Capture the cell that displays the provided text and extract its (x, y) central coordinate. 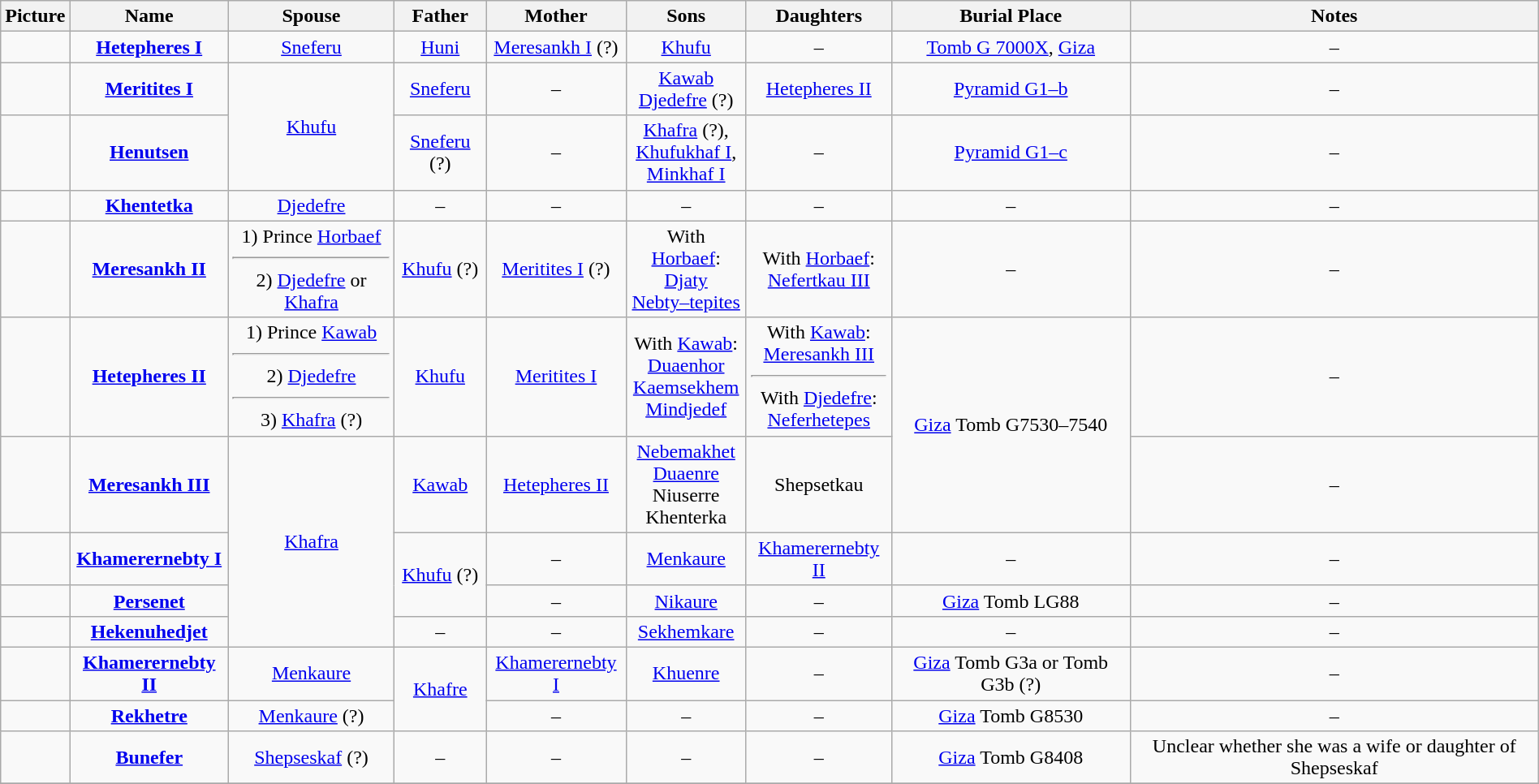
1) Prince Horbaef2) Djedefre or Khafra (311, 269)
With Kawab: Meresankh IIIWith Djedefre:Neferhetepes (818, 377)
Giza Tomb G8530 (1011, 715)
Mother (556, 16)
Tomb G 7000X, Giza (1011, 47)
Djedefre (311, 205)
Hetepheres I (149, 47)
Meresankh III (149, 484)
Henutsen (149, 153)
Khafra (311, 541)
KawabDjedefre (?) (686, 89)
Hekenuhedjet (149, 631)
Giza Tomb G8408 (1011, 758)
Giza Tomb G3a or Tomb G3b (?) (1011, 674)
Spouse (311, 16)
Giza Tomb LG88 (1011, 601)
Pyramid G1–c (1011, 153)
Huni (440, 47)
1) Prince Kawab2) Djedefre3) Khafra (?) (311, 377)
With Kawab:DuaenhorKaemsekhemMindjedef (686, 377)
Notes (1334, 16)
Sekhemkare (686, 631)
Khentetka (149, 205)
Sons (686, 16)
Picture (36, 16)
Meresankh I (?) (556, 47)
Pyramid G1–b (1011, 89)
Daughters (818, 16)
Sneferu (?) (440, 153)
Meresankh II (149, 269)
Khuenre (686, 674)
Nikaure (686, 601)
Shepseskaf (?) (311, 758)
Burial Place (1011, 16)
NebemakhetDuaenreNiuserreKhenterka (686, 484)
Father (440, 16)
With Horbaef:DjatyNebty–tepites (686, 269)
Giza Tomb G7530–7540 (1011, 425)
Kawab (440, 484)
Rekhetre (149, 715)
Persenet (149, 601)
Bunefer (149, 758)
Khafra (?),Khufukhaf I,Minkhaf I (686, 153)
Name (149, 16)
Menkaure (?) (311, 715)
Shepsetkau (818, 484)
Meritites I (?) (556, 269)
Khafre (440, 688)
With Horbaef:Nefertkau III (818, 269)
Unclear whether she was a wife or daughter of Shepseskaf (1334, 758)
